Output the [X, Y] coordinate of the center of the cell containing the given text.  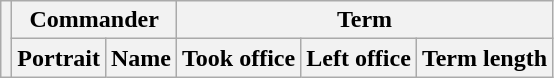
Commander [94, 20]
Name [140, 58]
Left office [359, 58]
Took office [239, 58]
Term [365, 20]
Portrait [59, 58]
Term length [484, 58]
